Extract the [x, y] coordinate from the center of the cell holding the provided text.  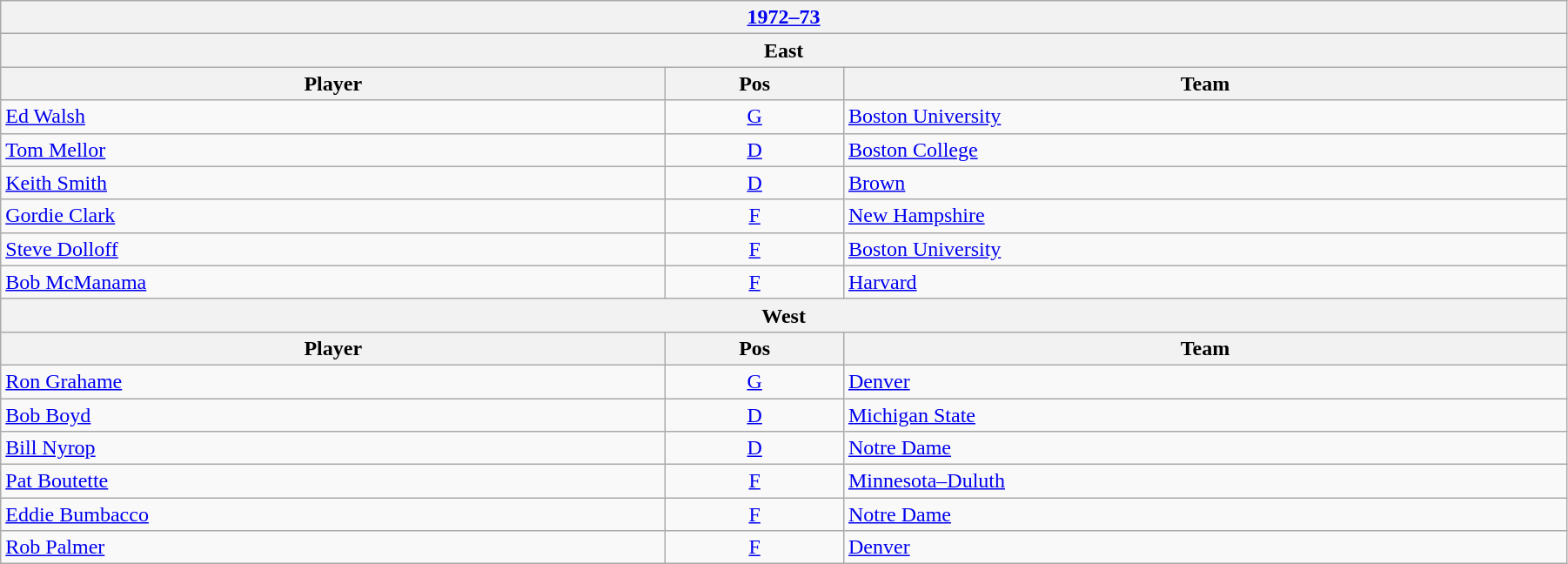
East [784, 50]
Bill Nyrop [333, 448]
Harvard [1204, 282]
Tom Mellor [333, 150]
Rob Palmer [333, 547]
New Hampshire [1204, 216]
Michigan State [1204, 415]
Keith Smith [333, 183]
Eddie Bumbacco [333, 514]
Steve Dolloff [333, 249]
Ed Walsh [333, 117]
Bob McManama [333, 282]
Brown [1204, 183]
Minnesota–Duluth [1204, 481]
1972–73 [784, 17]
West [784, 315]
Pat Boutette [333, 481]
Gordie Clark [333, 216]
Bob Boyd [333, 415]
Boston College [1204, 150]
Ron Grahame [333, 381]
